Identify which cell holds the provided text, then report its [X, Y] central coordinate. 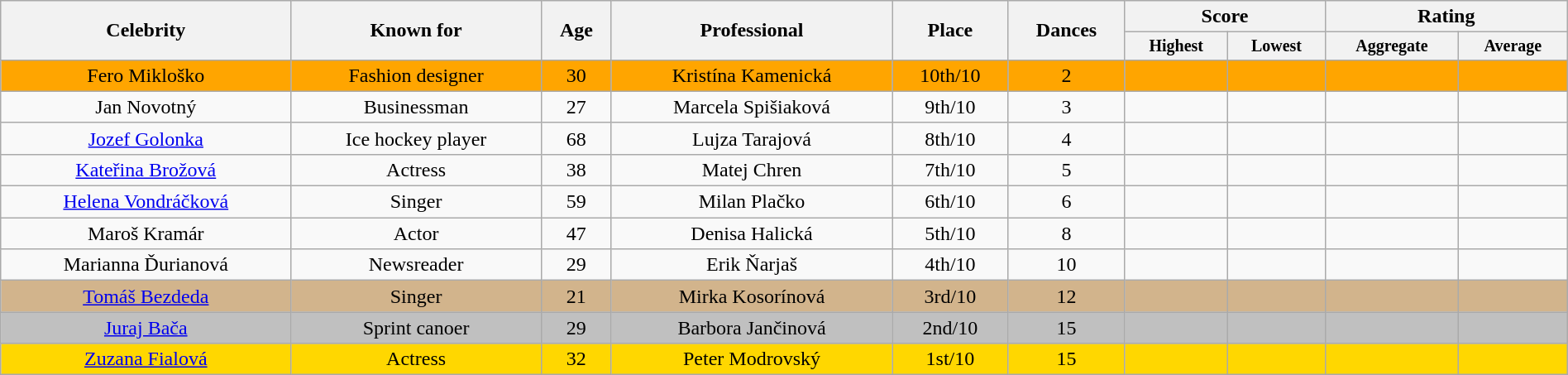
68 [576, 138]
12 [1067, 296]
21 [576, 296]
9th/10 [951, 107]
Dances [1067, 31]
Kateřina Brožová [146, 170]
Fashion designer [417, 75]
Fero Mikloško [146, 75]
3rd/10 [951, 296]
2nd/10 [951, 328]
Kristína Kamenická [751, 75]
Tomáš Bezdeda [146, 296]
Score [1225, 17]
Jan Novotný [146, 107]
Age [576, 31]
Place [951, 31]
10th/10 [951, 75]
Known for [417, 31]
32 [576, 359]
Juraj Bača [146, 328]
47 [576, 233]
59 [576, 202]
38 [576, 170]
Actor [417, 233]
Sprint canoer [417, 328]
Erik Ňarjaš [751, 265]
Rating [1446, 17]
Marianna Ďurianová [146, 265]
Zuzana Fialová [146, 359]
Average [1513, 46]
5th/10 [951, 233]
2 [1067, 75]
10 [1067, 265]
4th/10 [951, 265]
Matej Chren [751, 170]
1st/10 [951, 359]
Highest [1176, 46]
Mirka Kosorínová [751, 296]
Newsreader [417, 265]
Maroš Kramár [146, 233]
7th/10 [951, 170]
5 [1067, 170]
Lujza Tarajová [751, 138]
8 [1067, 233]
Helena Vondráčková [146, 202]
Ice hockey player [417, 138]
Milan Plačko [751, 202]
Celebrity [146, 31]
3 [1067, 107]
6th/10 [951, 202]
Lowest [1277, 46]
Jozef Golonka [146, 138]
8th/10 [951, 138]
Peter Modrovský [751, 359]
Professional [751, 31]
Businessman [417, 107]
Denisa Halická [751, 233]
27 [576, 107]
Marcela Spišiaková [751, 107]
Aggregate [1391, 46]
4 [1067, 138]
30 [576, 75]
6 [1067, 202]
Barbora Jančinová [751, 328]
